Extract the (X, Y) coordinate from the center of the cell holding the provided text.  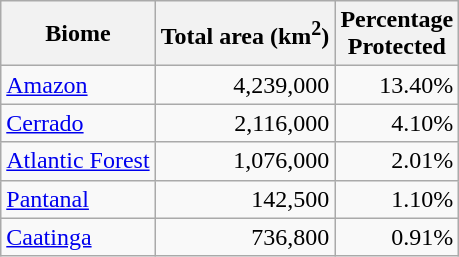
4,239,000 (245, 85)
Amazon (78, 85)
Atlantic Forest (78, 161)
4.10% (397, 123)
0.91% (397, 237)
1.10% (397, 199)
Pantanal (78, 199)
1,076,000 (245, 161)
Caatinga (78, 237)
2.01% (397, 161)
2,116,000 (245, 123)
PercentageProtected (397, 34)
Biome (78, 34)
Cerrado (78, 123)
13.40% (397, 85)
736,800 (245, 237)
Total area (km2) (245, 34)
142,500 (245, 199)
